Locate the cell with the specified text and output its [X, Y] center coordinate. 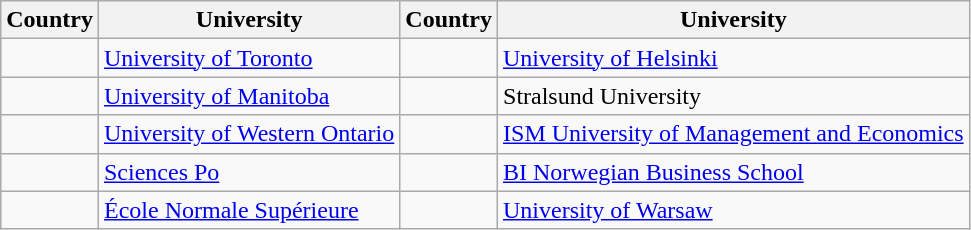
University of Western Ontario [248, 134]
BI Norwegian Business School [734, 172]
University of Manitoba [248, 96]
ISM University of Management and Economics [734, 134]
University of Helsinki [734, 58]
Stralsund University [734, 96]
University of Toronto [248, 58]
University of Warsaw [734, 210]
École Normale Supérieure [248, 210]
Sciences Po [248, 172]
